Provide the [X, Y] coordinate of the cell's center where the given text is located.  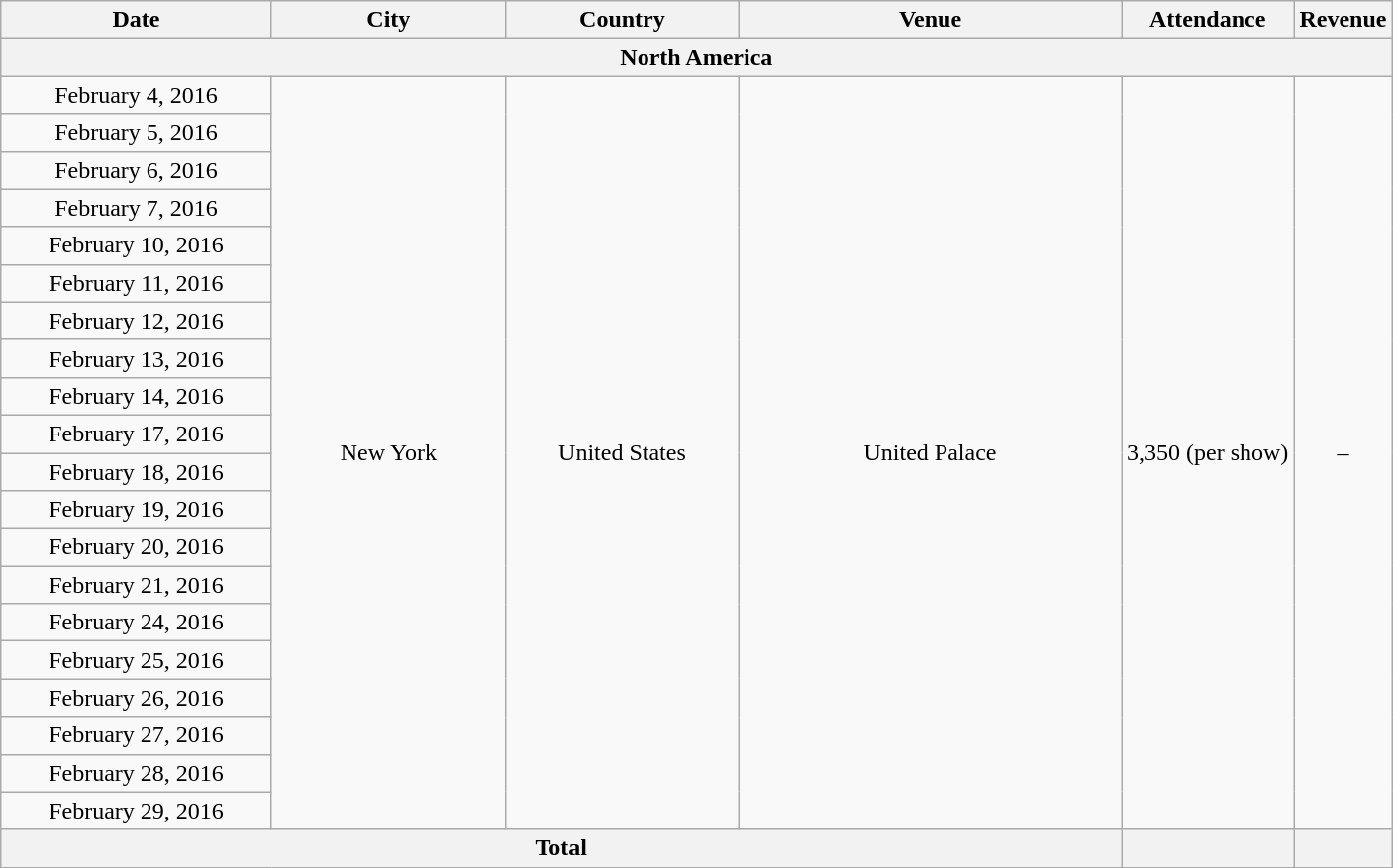
February 19, 2016 [137, 510]
February 18, 2016 [137, 472]
Venue [930, 20]
Revenue [1343, 20]
Date [137, 20]
February 17, 2016 [137, 434]
3,350 (per show) [1207, 453]
Country [622, 20]
Attendance [1207, 20]
New York [388, 453]
February 25, 2016 [137, 660]
February 13, 2016 [137, 358]
February 24, 2016 [137, 623]
February 26, 2016 [137, 698]
February 7, 2016 [137, 208]
February 21, 2016 [137, 585]
– [1343, 453]
February 20, 2016 [137, 547]
United Palace [930, 453]
Total [561, 848]
February 6, 2016 [137, 170]
February 29, 2016 [137, 811]
February 28, 2016 [137, 773]
February 27, 2016 [137, 735]
February 4, 2016 [137, 95]
February 11, 2016 [137, 283]
February 12, 2016 [137, 321]
February 5, 2016 [137, 133]
City [388, 20]
North America [697, 57]
United States [622, 453]
February 14, 2016 [137, 396]
February 10, 2016 [137, 245]
